Determine the [x, y] coordinate at the center of the cell enclosing the given text.  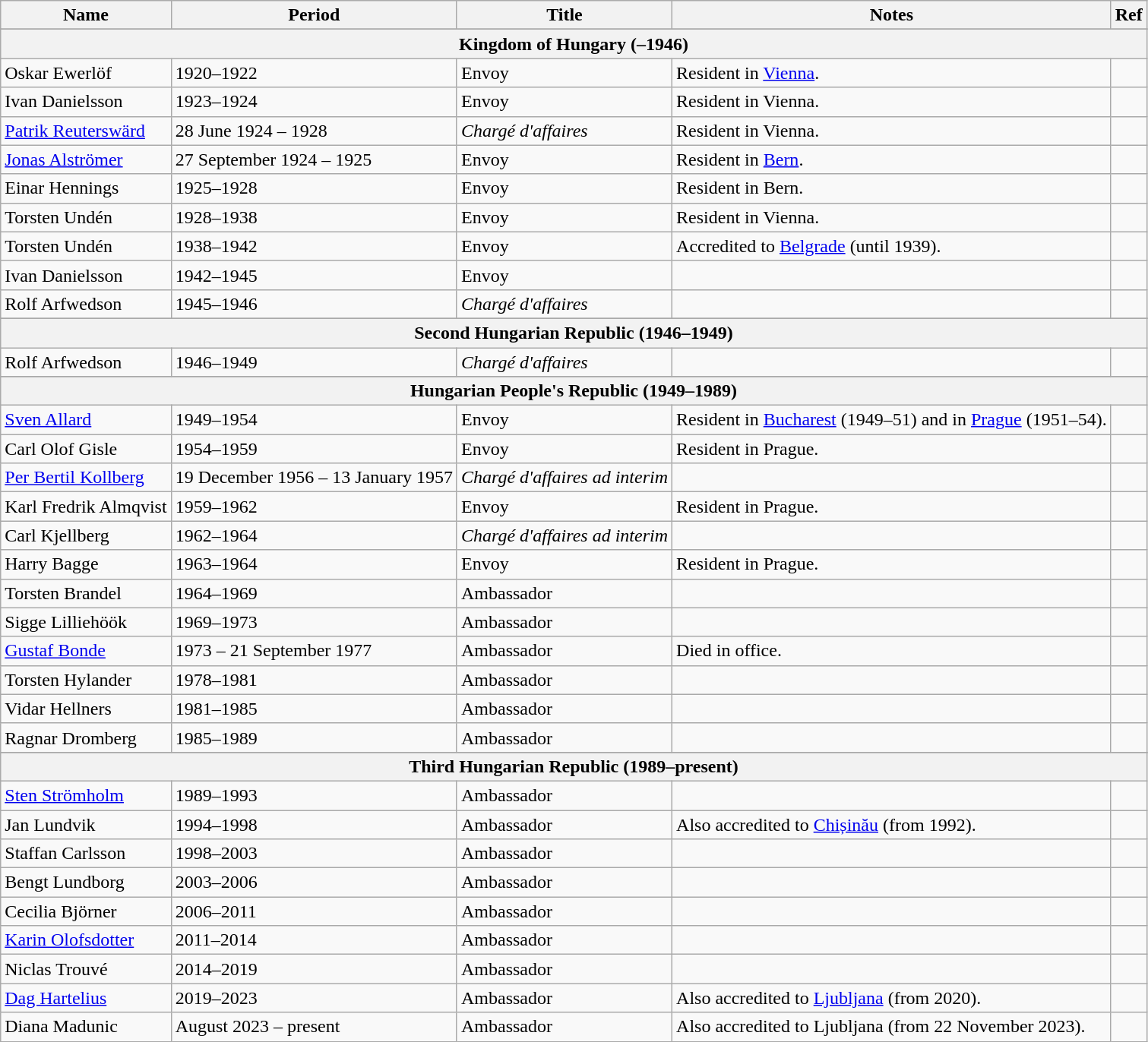
1989–1993 [314, 795]
Period [314, 15]
1945–1946 [314, 304]
Cecilia Björner [86, 911]
Dag Hartelius [86, 998]
1998–2003 [314, 854]
Carl Olof Gisle [86, 449]
Also accredited to Ljubljana (from 22 November 2023). [892, 1027]
1969–1973 [314, 622]
Name [86, 15]
1994–1998 [314, 824]
2006–2011 [314, 911]
Also accredited to Ljubljana (from 2020). [892, 998]
Accredited to Belgrade (until 1939). [892, 246]
Carl Kjellberg [86, 535]
Karin Olofsdotter [86, 940]
Torsten Brandel [86, 593]
Harry Bagge [86, 564]
1938–1942 [314, 246]
1928–1938 [314, 217]
Third Hungarian Republic (1989–present) [574, 766]
Bengt Lundborg [86, 883]
1964–1969 [314, 593]
Karl Fredrik Almqvist [86, 507]
2019–2023 [314, 998]
1946–1949 [314, 362]
Resident in Bucharest (1949–51) and in Prague (1951–54). [892, 420]
2003–2006 [314, 883]
1920–1922 [314, 73]
Staffan Carlsson [86, 854]
1985–1989 [314, 737]
Jan Lundvik [86, 824]
Vidar Hellners [86, 709]
1923–1924 [314, 102]
1981–1985 [314, 709]
27 September 1924 – 1925 [314, 159]
1962–1964 [314, 535]
Also accredited to Chișinău (from 1992). [892, 824]
2014–2019 [314, 969]
Jonas Alströmer [86, 159]
Ref [1129, 15]
Einar Hennings [86, 188]
Died in office. [892, 651]
Kingdom of Hungary (–1946) [574, 44]
Ragnar Dromberg [86, 737]
Sven Allard [86, 420]
Niclas Trouvé [86, 969]
2011–2014 [314, 940]
Sten Strömholm [86, 795]
Diana Madunic [86, 1027]
Per Bertil Kollberg [86, 478]
Notes [892, 15]
1978–1981 [314, 680]
Oskar Ewerlöf [86, 73]
1925–1928 [314, 188]
Gustaf Bonde [86, 651]
1973 – 21 September 1977 [314, 651]
1963–1964 [314, 564]
Torsten Hylander [86, 680]
1954–1959 [314, 449]
Sigge Lilliehöök [86, 622]
19 December 1956 – 13 January 1957 [314, 478]
Hungarian People's Republic (1949–1989) [574, 391]
Title [564, 15]
August 2023 – present [314, 1027]
28 June 1924 – 1928 [314, 131]
Second Hungarian Republic (1946–1949) [574, 333]
1959–1962 [314, 507]
1942–1945 [314, 275]
Patrik Reuterswärd [86, 131]
1949–1954 [314, 420]
